Output the (x, y) coordinate of the center of the cell containing the given text.  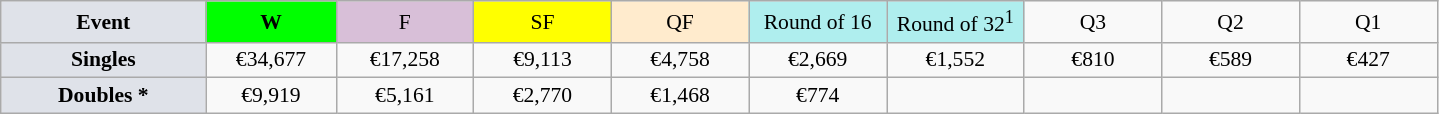
W (271, 22)
Q2 (1231, 22)
Doubles * (104, 96)
Q3 (1093, 22)
Singles (104, 60)
€9,919 (271, 96)
€774 (818, 96)
€4,758 (680, 60)
Event (104, 22)
€427 (1368, 60)
€34,677 (271, 60)
€1,552 (955, 60)
QF (680, 22)
F (405, 22)
SF (543, 22)
€1,468 (680, 96)
Round of 321 (955, 22)
Q1 (1368, 22)
Round of 16 (818, 22)
€589 (1231, 60)
€9,113 (543, 60)
€5,161 (405, 96)
€2,669 (818, 60)
€810 (1093, 60)
€2,770 (543, 96)
€17,258 (405, 60)
